Locate the cell with the specified text and output its (X, Y) center coordinate. 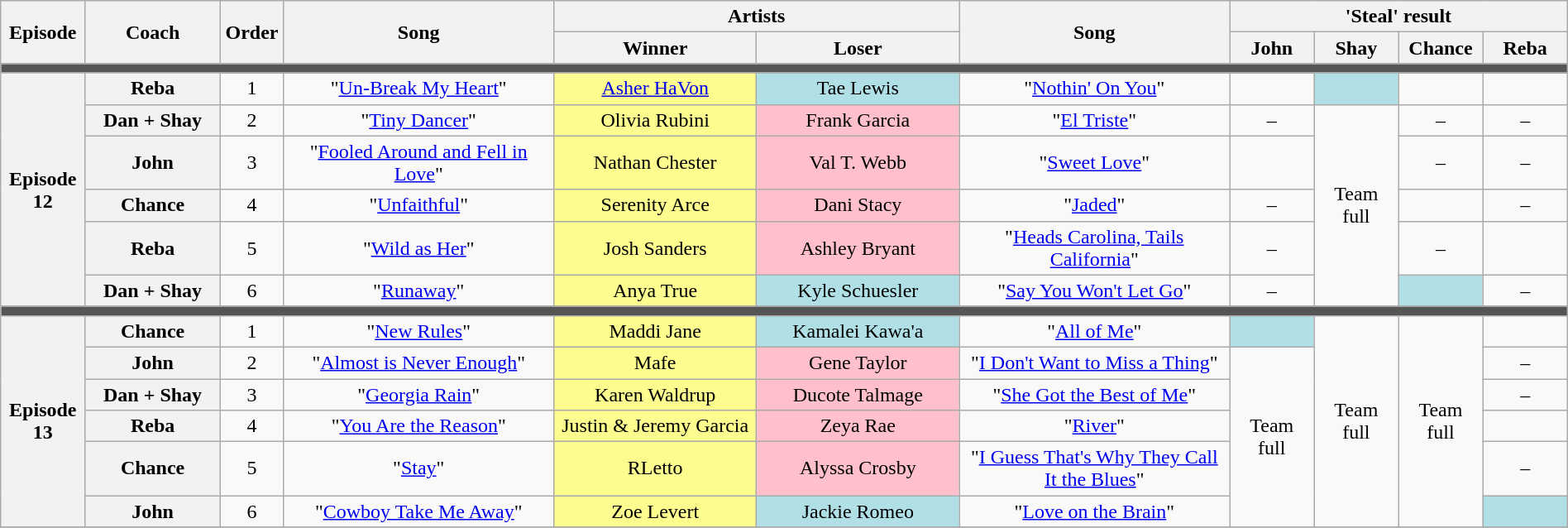
"Runaway" (418, 290)
Frank Garcia (858, 120)
Order (251, 32)
Serenity Arce (655, 205)
Nathan Chester (655, 162)
Coach (152, 32)
Dani Stacy (858, 205)
Josh Sanders (655, 248)
"Stay" (418, 468)
"Cowboy Take Me Away" (418, 511)
Episode (43, 32)
Ashley Bryant (858, 248)
Mafe (655, 362)
Artists (757, 17)
Kyle Schuesler (858, 290)
"Heads Carolina, Tails California" (1095, 248)
"Wild as Her" (418, 248)
"Say You Won't Let Go" (1095, 290)
"Love on the Brain" (1095, 511)
Gene Taylor (858, 362)
Asher HaVon (655, 89)
"Un-Break My Heart" (418, 89)
Val T. Webb (858, 162)
"Unfaithful" (418, 205)
"Tiny Dancer" (418, 120)
"I Guess That's Why They Call It the Blues" (1095, 468)
Ducote Talmage (858, 395)
Shay (1356, 48)
"New Rules" (418, 331)
Olivia Rubini (655, 120)
Jackie Romeo (858, 511)
"I Don't Want to Miss a Thing" (1095, 362)
Zeya Rae (858, 426)
RLetto (655, 468)
"River" (1095, 426)
"El Triste" (1095, 120)
Episode 12 (43, 190)
"Georgia Rain" (418, 395)
Kamalei Kawa'a (858, 331)
Zoe Levert (655, 511)
Justin & Jeremy Garcia (655, 426)
Tae Lewis (858, 89)
"Fooled Around and Fell in Love" (418, 162)
"Jaded" (1095, 205)
Anya True (655, 290)
Alyssa Crosby (858, 468)
"All of Me" (1095, 331)
"Sweet Love" (1095, 162)
Episode 13 (43, 420)
Loser (858, 48)
"Nothin' On You" (1095, 89)
Karen Waldrup (655, 395)
Winner (655, 48)
"She Got the Best of Me" (1095, 395)
"Almost is Never Enough" (418, 362)
'Steal' result (1399, 17)
"You Are the Reason" (418, 426)
Maddi Jane (655, 331)
